Find where the given text appears and provide that cell's center as [x, y] coordinate. 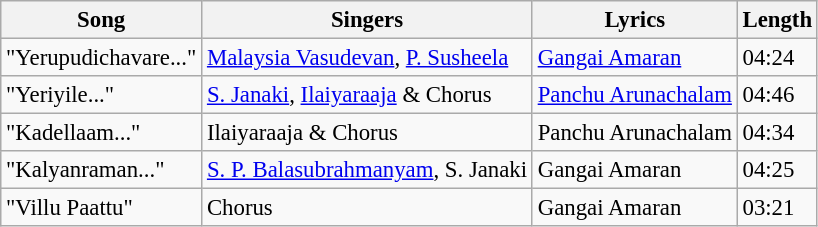
"Villu Paattu" [102, 208]
"Kalyanraman..." [102, 170]
S. Janaki, Ilaiyaraaja & Chorus [368, 95]
03:21 [777, 208]
"Kadellaam..." [102, 133]
Lyrics [634, 20]
Malaysia Vasudevan, P. Susheela [368, 58]
"Yerupudichavare..." [102, 58]
Chorus [368, 208]
Singers [368, 20]
Song [102, 20]
Ilaiyaraaja & Chorus [368, 133]
04:46 [777, 95]
Length [777, 20]
04:24 [777, 58]
04:25 [777, 170]
04:34 [777, 133]
S. P. Balasubrahmanyam, S. Janaki [368, 170]
"Yeriyile..." [102, 95]
